Output the (x, y) coordinate of the center of the cell containing the given text.  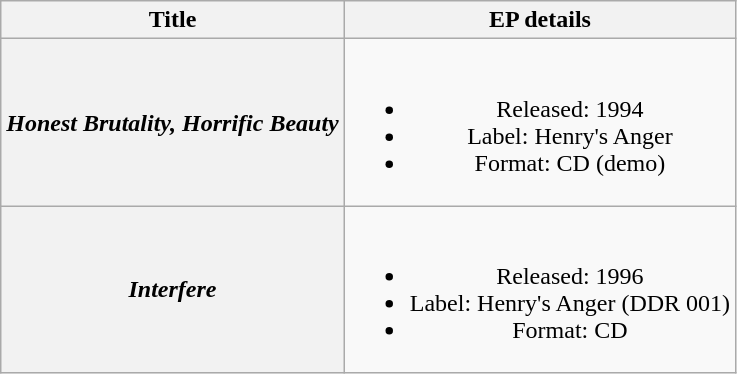
Title (173, 20)
Released: 1994Label: Henry's AngerFormat: CD (demo) (540, 122)
Interfere (173, 290)
EP details (540, 20)
Released: 1996Label: Henry's Anger (DDR 001)Format: CD (540, 290)
Honest Brutality, Horrific Beauty (173, 122)
